Locate the cell with the specified text and output its [x, y] center coordinate. 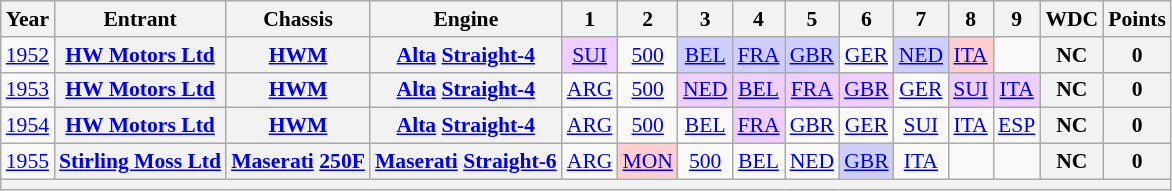
2 [648, 19]
Maserati 250F [298, 162]
1952 [28, 55]
Year [28, 19]
Entrant [140, 19]
4 [758, 19]
5 [812, 19]
3 [705, 19]
Chassis [298, 19]
8 [970, 19]
9 [1016, 19]
Maserati Straight-6 [466, 162]
WDC [1072, 19]
1954 [28, 126]
MON [648, 162]
1955 [28, 162]
Engine [466, 19]
1 [590, 19]
6 [866, 19]
Points [1137, 19]
1953 [28, 90]
7 [921, 19]
ESP [1016, 126]
Stirling Moss Ltd [140, 162]
